Find where the given text appears and provide that cell's center as [x, y] coordinate. 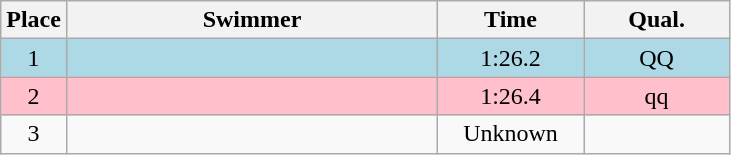
QQ [657, 58]
1:26.4 [511, 96]
3 [34, 134]
2 [34, 96]
Time [511, 20]
Qual. [657, 20]
qq [657, 96]
Place [34, 20]
Unknown [511, 134]
1 [34, 58]
Swimmer [252, 20]
1:26.2 [511, 58]
